Return (x, y) of the center of cell containing provided text 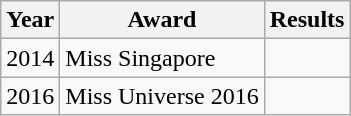
Miss Universe 2016 (162, 96)
Award (162, 20)
Miss Singapore (162, 58)
2016 (30, 96)
Year (30, 20)
Results (307, 20)
2014 (30, 58)
